Pinpoint the cell where the given text exists, returning its [X, Y] midpoint coordinate. 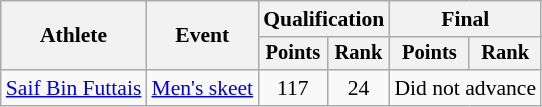
Men's skeet [202, 88]
Final [465, 19]
117 [292, 88]
24 [358, 88]
Athlete [74, 36]
Saif Bin Futtais [74, 88]
Qualification [324, 19]
Did not advance [465, 88]
Event [202, 36]
